Scan for the cell matching the given text and deliver its (X, Y) coordinate at center. 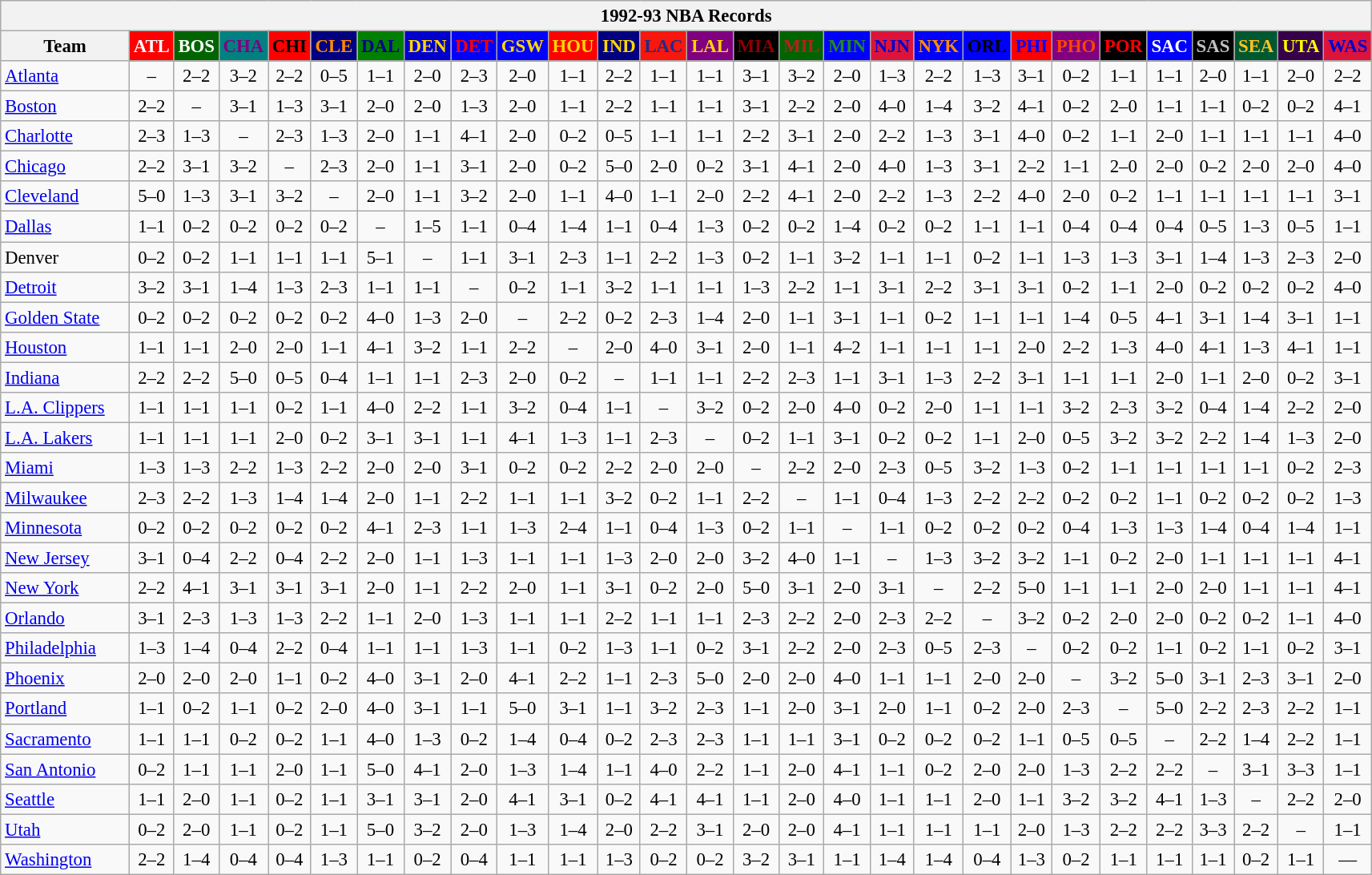
LAL (710, 46)
DAL (381, 46)
SAS (1213, 46)
ATL (151, 46)
MIL (802, 46)
Houston (66, 347)
2–4 (573, 528)
Minnesota (66, 528)
New Jersey (66, 558)
CLE (333, 46)
Miami (66, 468)
Philadelphia (66, 648)
LAC (663, 46)
1992-93 NBA Records (686, 16)
Utah (66, 829)
DEN (428, 46)
4–2 (847, 347)
Cleveland (66, 196)
MIA (756, 46)
GSW (522, 46)
NJN (892, 46)
SEA (1256, 46)
Orlando (66, 619)
Charlotte (66, 136)
Golden State (66, 317)
Sacramento (66, 739)
L.A. Lakers (66, 437)
L.A. Clippers (66, 408)
1–5 (428, 227)
CHI (289, 46)
HOU (573, 46)
ORL (987, 46)
MIN (847, 46)
Washington (66, 860)
Phoenix (66, 679)
Milwaukee (66, 498)
PHO (1076, 46)
CHA (243, 46)
Dallas (66, 227)
Seattle (66, 799)
Boston (66, 107)
SAC (1169, 46)
POR (1123, 46)
IND (619, 46)
Indiana (66, 377)
New York (66, 588)
PHI (1032, 46)
UTA (1301, 46)
Chicago (66, 167)
Detroit (66, 287)
WAS (1348, 46)
5–1 (381, 257)
BOS (196, 46)
Atlanta (66, 76)
NYK (939, 46)
Portland (66, 709)
Denver (66, 257)
DET (474, 46)
— (1348, 860)
Team (66, 46)
San Antonio (66, 769)
